Return (X, Y) of the center of cell containing provided text 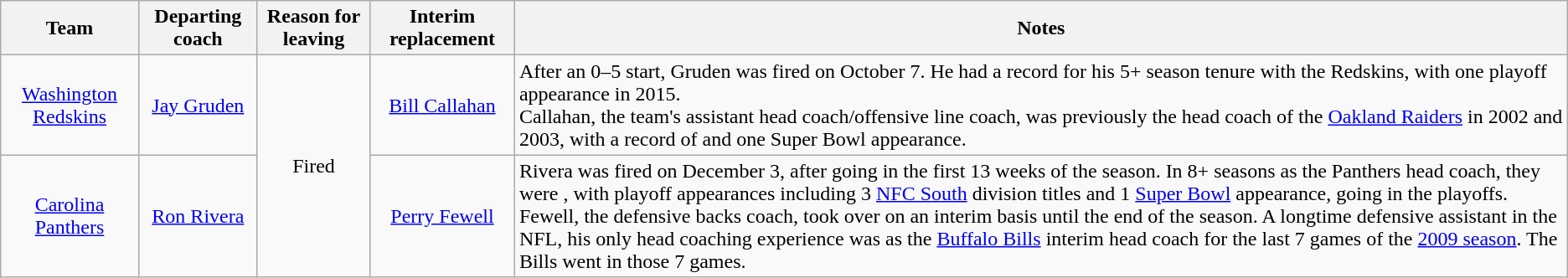
Departing coach (198, 28)
Bill Callahan (442, 106)
Interim replacement (442, 28)
Notes (1040, 28)
Perry Fewell (442, 216)
Fired (313, 166)
Jay Gruden (198, 106)
Washington Redskins (70, 106)
Reason for leaving (313, 28)
Team (70, 28)
Carolina Panthers (70, 216)
Ron Rivera (198, 216)
